Find where the given text appears and provide that cell's center as (X, Y) coordinate. 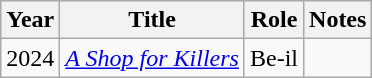
Notes (338, 20)
Be-il (274, 58)
Role (274, 20)
Year (30, 20)
A Shop for Killers (152, 58)
2024 (30, 58)
Title (152, 20)
